Determine the [x, y] coordinate at the center of the cell enclosing the given text.  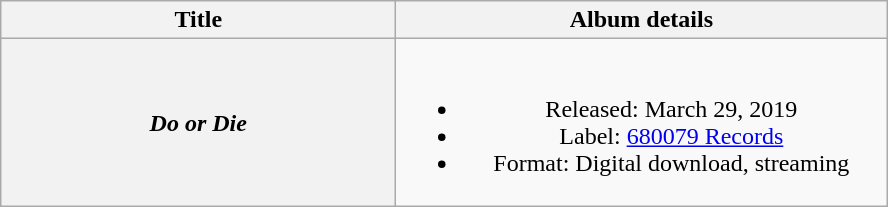
Title [198, 20]
Do or Die [198, 122]
Album details [642, 20]
Released: March 29, 2019Label: 680079 RecordsFormat: Digital download, streaming [642, 122]
